Output the (x, y) coordinate of the center of the cell containing the given text.  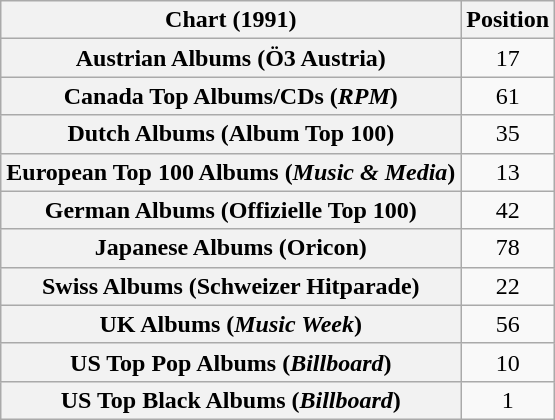
10 (508, 362)
Austrian Albums (Ö3 Austria) (231, 58)
UK Albums (Music Week) (231, 324)
61 (508, 96)
22 (508, 286)
European Top 100 Albums (Music & Media) (231, 172)
1 (508, 400)
78 (508, 248)
Position (508, 20)
Dutch Albums (Album Top 100) (231, 134)
US Top Pop Albums (Billboard) (231, 362)
35 (508, 134)
Japanese Albums (Oricon) (231, 248)
US Top Black Albums (Billboard) (231, 400)
German Albums (Offizielle Top 100) (231, 210)
56 (508, 324)
17 (508, 58)
13 (508, 172)
42 (508, 210)
Swiss Albums (Schweizer Hitparade) (231, 286)
Chart (1991) (231, 20)
Canada Top Albums/CDs (RPM) (231, 96)
